From the cell containing the given text, extract its center point as [x, y] coordinate. 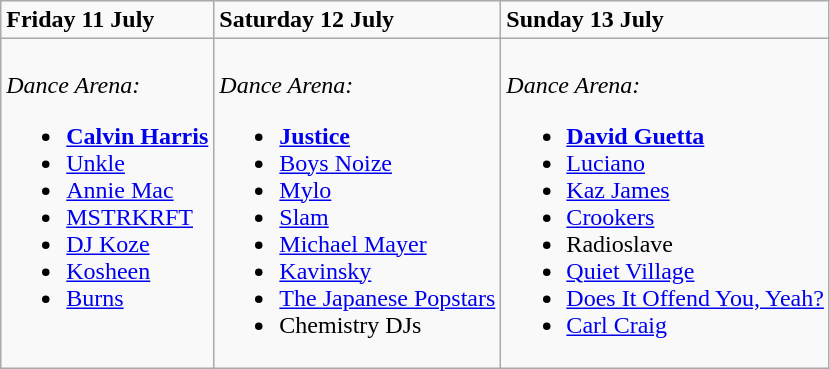
Dance Arena:Calvin HarrisUnkleAnnie MacMSTRKRFTDJ KozeKosheenBurns [108, 204]
Dance Arena:David GuettaLucianoKaz JamesCrookersRadioslaveQuiet VillageDoes It Offend You, Yeah?Carl Craig [666, 204]
Friday 11 July [108, 20]
Sunday 13 July [666, 20]
Dance Arena:JusticeBoys NoizeMyloSlamMichael MayerKavinskyThe Japanese PopstarsChemistry DJs [358, 204]
Saturday 12 July [358, 20]
